Identify which cell holds the provided text, then report its (x, y) central coordinate. 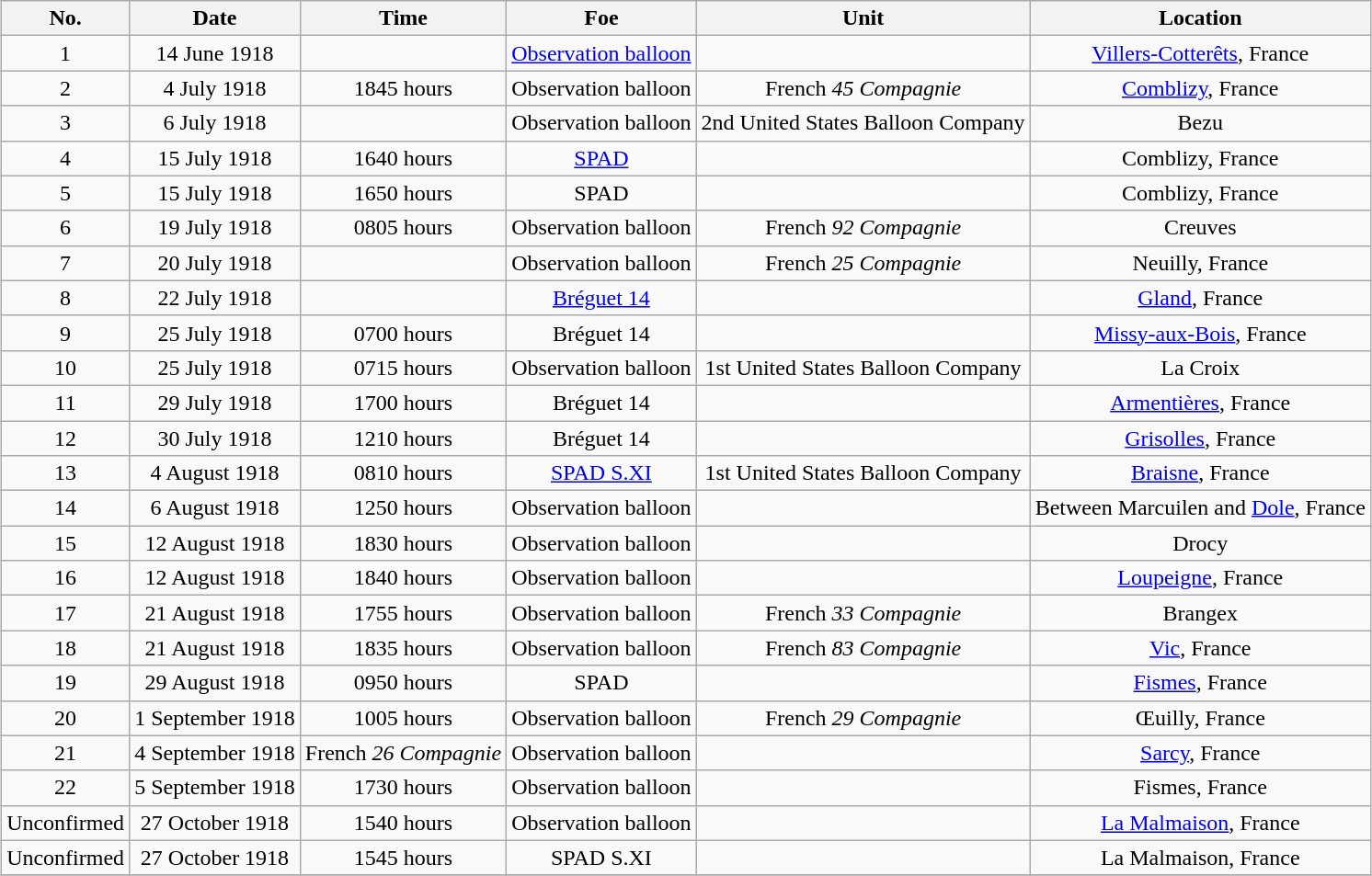
French 29 Compagnie (863, 718)
French 45 Compagnie (863, 88)
14 (66, 508)
Loupeigne, France (1200, 578)
13 (66, 473)
8 (66, 298)
1700 hours (403, 403)
1 (66, 53)
1840 hours (403, 578)
0805 hours (403, 228)
0700 hours (403, 333)
Creuves (1200, 228)
18 (66, 648)
4 (66, 158)
1250 hours (403, 508)
Unit (863, 18)
2nd United States Balloon Company (863, 123)
14 June 1918 (215, 53)
Œuilly, France (1200, 718)
Neuilly, France (1200, 263)
4 August 1918 (215, 473)
3 (66, 123)
Villers-Cotterêts, France (1200, 53)
Date (215, 18)
French 92 Compagnie (863, 228)
French 25 Compagnie (863, 263)
0950 hours (403, 683)
9 (66, 333)
0810 hours (403, 473)
1755 hours (403, 613)
1540 hours (403, 823)
1005 hours (403, 718)
29 August 1918 (215, 683)
4 September 1918 (215, 753)
La Croix (1200, 368)
17 (66, 613)
2 (66, 88)
Armentières, France (1200, 403)
6 July 1918 (215, 123)
6 August 1918 (215, 508)
20 (66, 718)
0715 hours (403, 368)
Bezu (1200, 123)
1845 hours (403, 88)
20 July 1918 (215, 263)
7 (66, 263)
1210 hours (403, 438)
1835 hours (403, 648)
19 July 1918 (215, 228)
Sarcy, France (1200, 753)
Location (1200, 18)
1 September 1918 (215, 718)
Missy-aux-Bois, France (1200, 333)
29 July 1918 (215, 403)
Braisne, France (1200, 473)
16 (66, 578)
Brangex (1200, 613)
Drocy (1200, 543)
12 (66, 438)
1730 hours (403, 788)
Time (403, 18)
30 July 1918 (215, 438)
15 (66, 543)
19 (66, 683)
22 July 1918 (215, 298)
1650 hours (403, 193)
10 (66, 368)
1545 hours (403, 858)
No. (66, 18)
11 (66, 403)
1830 hours (403, 543)
French 26 Compagnie (403, 753)
21 (66, 753)
22 (66, 788)
6 (66, 228)
Gland, France (1200, 298)
French 33 Compagnie (863, 613)
Vic, France (1200, 648)
Grisolles, France (1200, 438)
4 July 1918 (215, 88)
1640 hours (403, 158)
Foe (601, 18)
5 September 1918 (215, 788)
Between Marcuilen and Dole, France (1200, 508)
French 83 Compagnie (863, 648)
5 (66, 193)
